Search for the cell housing the specified text and yield its (x, y) center coordinate. 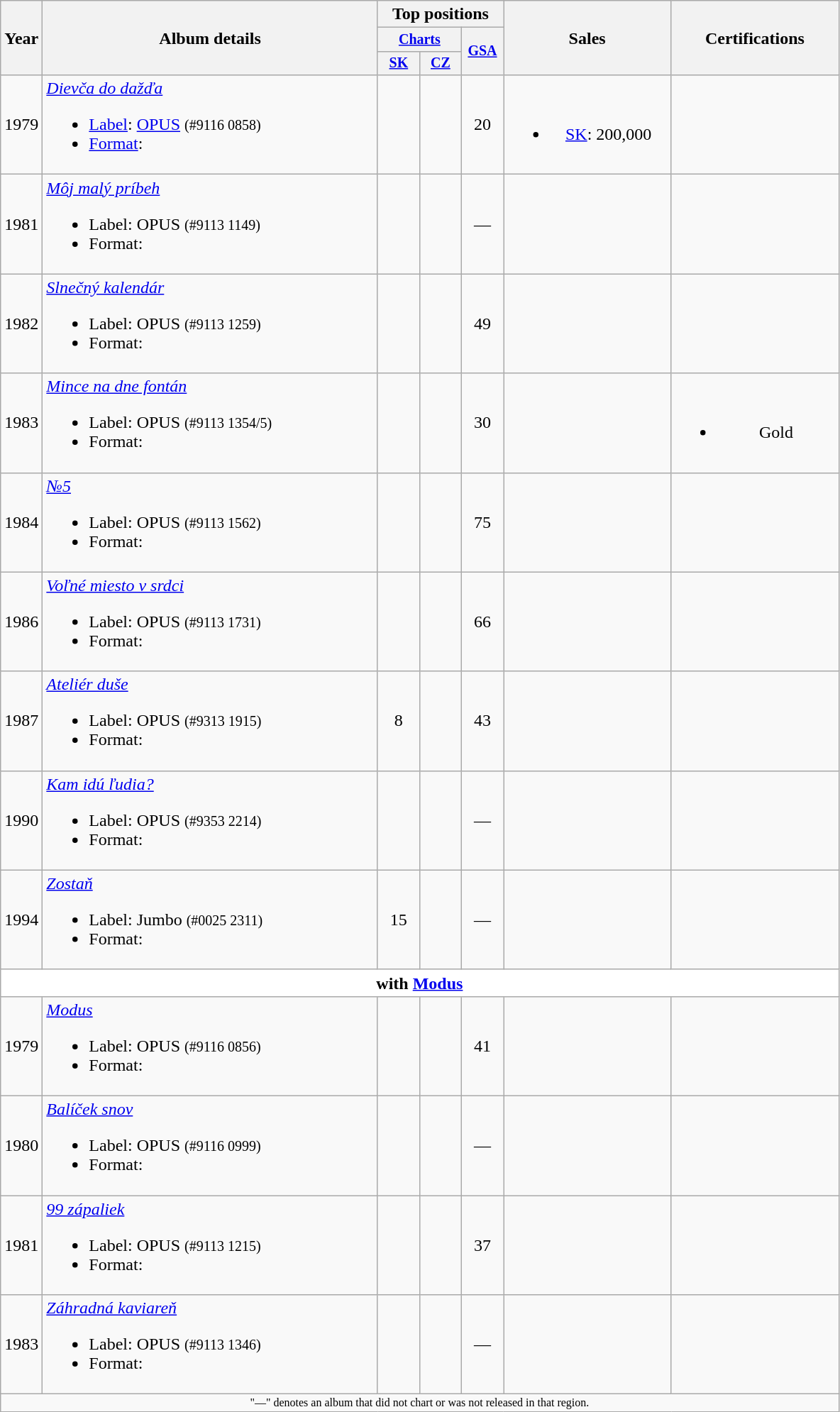
CZ (440, 62)
GSA (482, 51)
Môj malý príbehLabel: OPUS (#9113 1149)Format: (210, 224)
SK: 200,000 (587, 125)
Mince na dne fontánLabel: OPUS (#9113 1354/5)Format: (210, 423)
№5Label: OPUS (#9113 1562)Format: (210, 522)
ModusLabel: OPUS (#9116 0856)Format: (210, 1046)
Sales (587, 38)
Balíček snovLabel: OPUS (#9116 0999)Format: (210, 1145)
1980 (21, 1145)
Slnečný kalendárLabel: OPUS (#9113 1259)Format: (210, 324)
ZostaňLabel: Jumbo (#0025 2311)Format: (210, 920)
Voľné miesto v srdciLabel: OPUS (#9113 1731)Format: (210, 622)
1986 (21, 622)
with Modus (420, 983)
99 zápaliekLabel: OPUS (#9113 1215)Format: (210, 1245)
Album details (210, 38)
Kam idú ľudia?Label: OPUS (#9353 2214)Format: (210, 820)
43 (482, 721)
30 (482, 423)
SK (399, 62)
Year (21, 38)
Certifications (755, 38)
1987 (21, 721)
15 (399, 920)
Záhradná kaviareňLabel: OPUS (#9113 1346)Format: (210, 1345)
Charts (419, 40)
1990 (21, 820)
Top positions (440, 14)
8 (399, 721)
1984 (21, 522)
49 (482, 324)
75 (482, 522)
1982 (21, 324)
Dievča do dažďaLabel: OPUS (#9116 0858)Format: (210, 125)
Gold (755, 423)
37 (482, 1245)
41 (482, 1046)
Ateliér dušeLabel: OPUS (#9313 1915)Format: (210, 721)
20 (482, 125)
1994 (21, 920)
66 (482, 622)
"—" denotes an album that did not chart or was not released in that region. (420, 1403)
